Search for the cell housing the specified text and yield its [x, y] center coordinate. 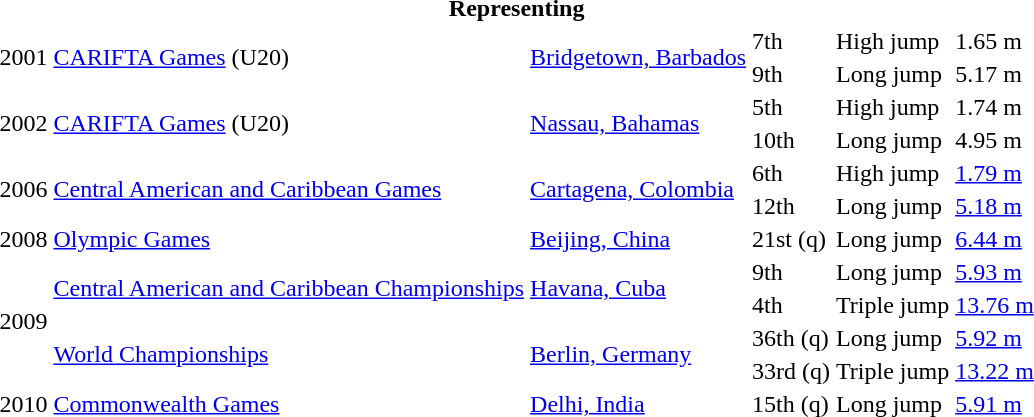
10th [792, 140]
Berlin, Germany [638, 354]
Central American and Caribbean Games [289, 190]
Olympic Games [289, 239]
Cartagena, Colombia [638, 190]
7th [792, 41]
Beijing, China [638, 239]
21st (q) [792, 239]
Central American and Caribbean Championships [289, 288]
5th [792, 107]
4th [792, 305]
12th [792, 206]
World Championships [289, 354]
33rd (q) [792, 371]
36th (q) [792, 338]
Havana, Cuba [638, 288]
6th [792, 173]
Bridgetown, Barbados [638, 58]
Nassau, Bahamas [638, 124]
